Capture the cell that displays the provided text and extract its [X, Y] central coordinate. 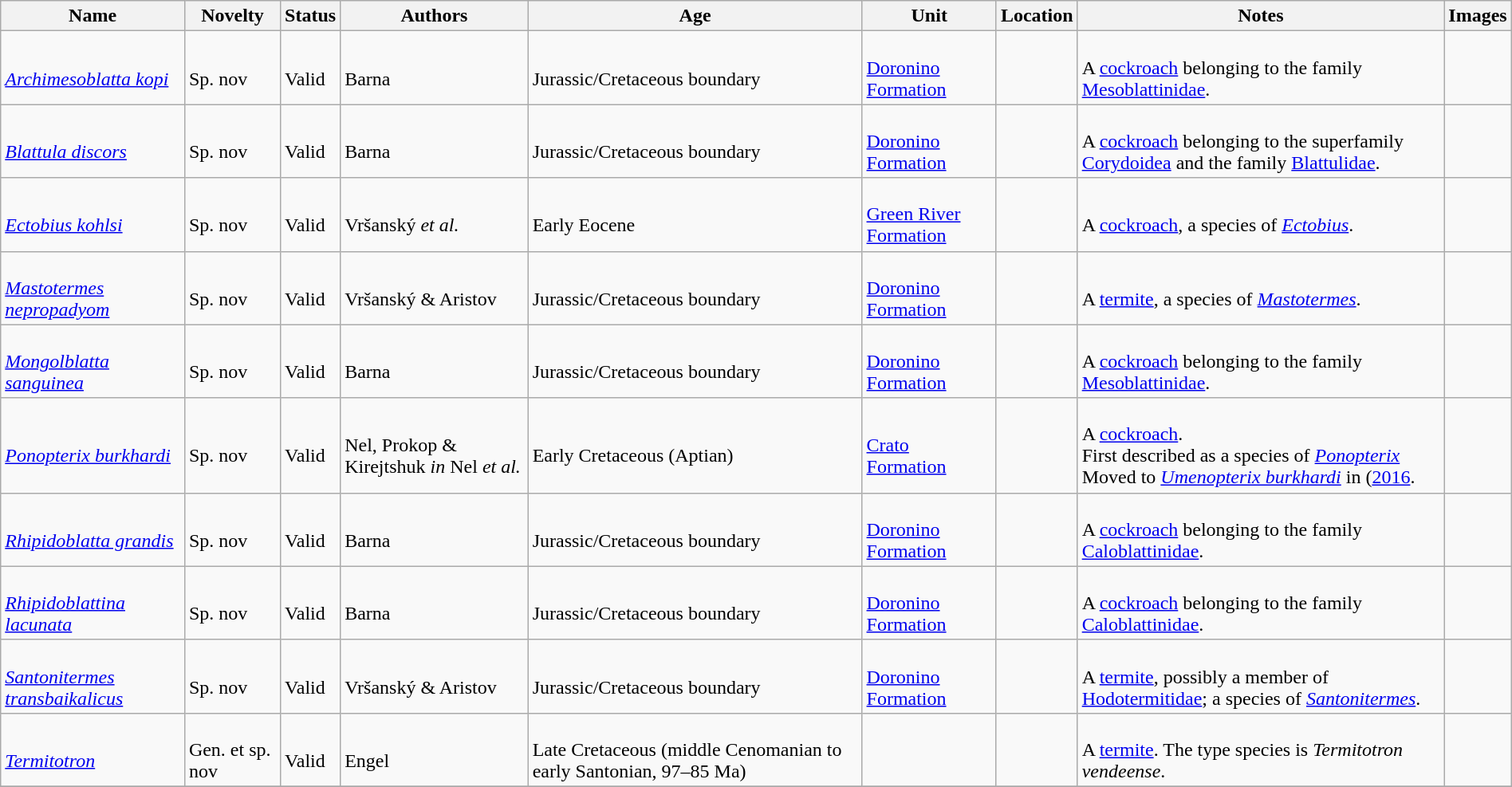
Location [1037, 16]
A cockroach belonging to the superfamily Corydoidea and the family Blattulidae. [1261, 141]
Name [93, 16]
Mongolblatta sanguinea [93, 361]
A termite, a species of Mastotermes. [1261, 288]
Blattula discors [93, 141]
Mastotermes nepropadyom [93, 288]
Ponopterix burkhardi [93, 445]
Green River Formation [929, 214]
Authors [434, 16]
Status [311, 16]
Rhipidoblatta grandis [93, 529]
Images [1478, 16]
Ectobius kohlsi [93, 214]
A termite. The type species is Termitotron vendeense. [1261, 750]
A cockroach, a species of Ectobius. [1261, 214]
Early Eocene [695, 214]
Early Cretaceous (Aptian) [695, 445]
Crato Formation [929, 445]
Notes [1261, 16]
A termite, possibly a member of Hodotermitidae; a species of Santonitermes. [1261, 676]
Termitotron [93, 750]
Santonitermes transbaikalicus [93, 676]
Unit [929, 16]
A cockroach. First described as a species of Ponopterix Moved to Umenopterix burkhardi in (2016. [1261, 445]
Engel [434, 750]
Vršanský et al. [434, 214]
Late Cretaceous (middle Cenomanian to early Santonian, 97–85 Ma) [695, 750]
Rhipidoblattina lacunata [93, 603]
Age [695, 16]
Nel, Prokop & Kirejtshuk in Nel et al. [434, 445]
Novelty [232, 16]
Gen. et sp. nov [232, 750]
Archimesoblatta kopi [93, 68]
